From the cell containing the given text, extract its center point as (x, y) coordinate. 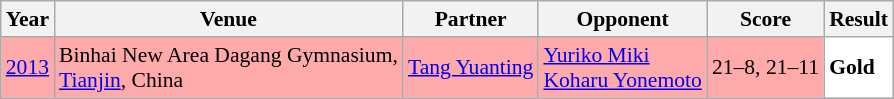
Yuriko Miki Koharu Yonemoto (622, 68)
2013 (28, 68)
Result (858, 19)
Venue (228, 19)
Score (766, 19)
21–8, 21–11 (766, 68)
Tang Yuanting (471, 68)
Binhai New Area Dagang Gymnasium,Tianjin, China (228, 68)
Year (28, 19)
Partner (471, 19)
Opponent (622, 19)
Gold (858, 68)
